Detect which cell encompasses the target text, then output its [x, y] center coordinate. 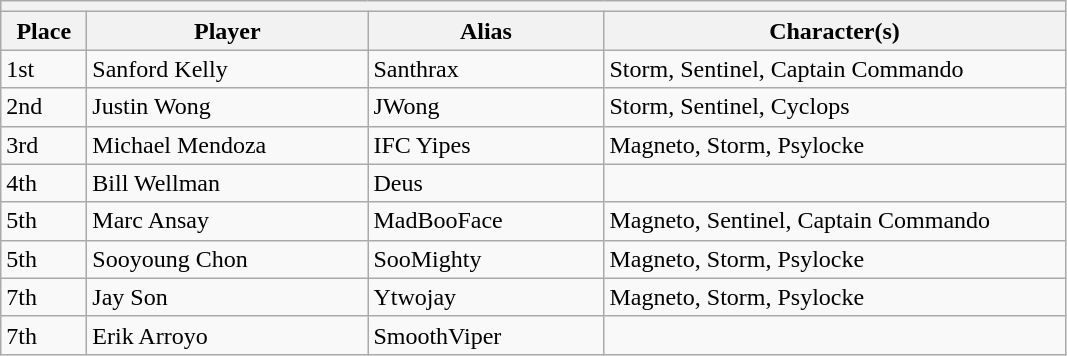
2nd [44, 107]
1st [44, 69]
3rd [44, 145]
Storm, Sentinel, Captain Commando [834, 69]
Player [228, 31]
Place [44, 31]
IFC Yipes [486, 145]
Alias [486, 31]
Sanford Kelly [228, 69]
Character(s) [834, 31]
SooMighty [486, 259]
SmoothViper [486, 335]
Storm, Sentinel, Cyclops [834, 107]
Erik Arroyo [228, 335]
Michael Mendoza [228, 145]
Jay Son [228, 297]
Bill Wellman [228, 183]
Deus [486, 183]
4th [44, 183]
JWong [486, 107]
Justin Wong [228, 107]
Sooyoung Chon [228, 259]
Marc Ansay [228, 221]
MadBooFace [486, 221]
Magneto, Sentinel, Captain Commando [834, 221]
Ytwojay [486, 297]
Santhrax [486, 69]
